Determine the (X, Y) coordinate at the center of the cell enclosing the given text.  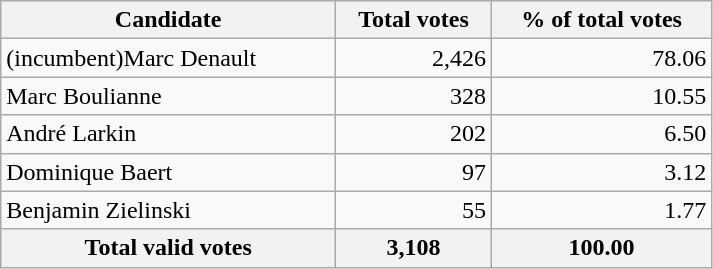
Benjamin Zielinski (168, 210)
Total valid votes (168, 248)
Dominique Baert (168, 172)
202 (414, 134)
% of total votes (601, 20)
3.12 (601, 172)
Marc Boulianne (168, 96)
6.50 (601, 134)
André Larkin (168, 134)
(incumbent)Marc Denault (168, 58)
3,108 (414, 248)
78.06 (601, 58)
55 (414, 210)
10.55 (601, 96)
100.00 (601, 248)
97 (414, 172)
328 (414, 96)
2,426 (414, 58)
1.77 (601, 210)
Total votes (414, 20)
Candidate (168, 20)
